From the cell containing the given text, extract its center point as (x, y) coordinate. 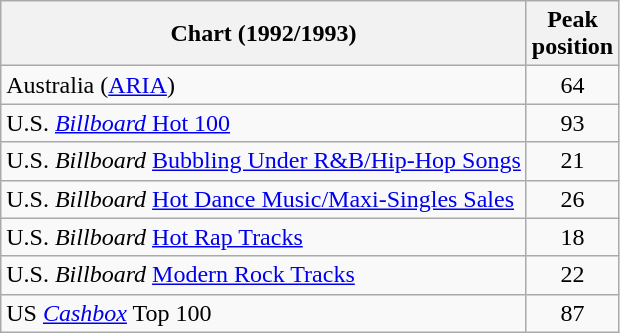
87 (572, 313)
U.S. Billboard Hot Dance Music/Maxi-Singles Sales (264, 199)
93 (572, 123)
18 (572, 237)
Australia (ARIA) (264, 85)
26 (572, 199)
U.S. Billboard Bubbling Under R&B/Hip-Hop Songs (264, 161)
21 (572, 161)
22 (572, 275)
64 (572, 85)
U.S. Billboard Hot Rap Tracks (264, 237)
U.S. Billboard Hot 100 (264, 123)
Chart (1992/1993) (264, 34)
US Cashbox Top 100 (264, 313)
Peakposition (572, 34)
U.S. Billboard Modern Rock Tracks (264, 275)
